Output the (x, y) coordinate of the center of the cell containing the given text.  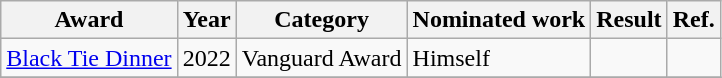
Category (322, 20)
2022 (206, 58)
Year (206, 20)
Ref. (694, 20)
Vanguard Award (322, 58)
Nominated work (499, 20)
Result (629, 20)
Black Tie Dinner (89, 58)
Himself (499, 58)
Award (89, 20)
